From the cell containing the given text, extract its center point as (X, Y) coordinate. 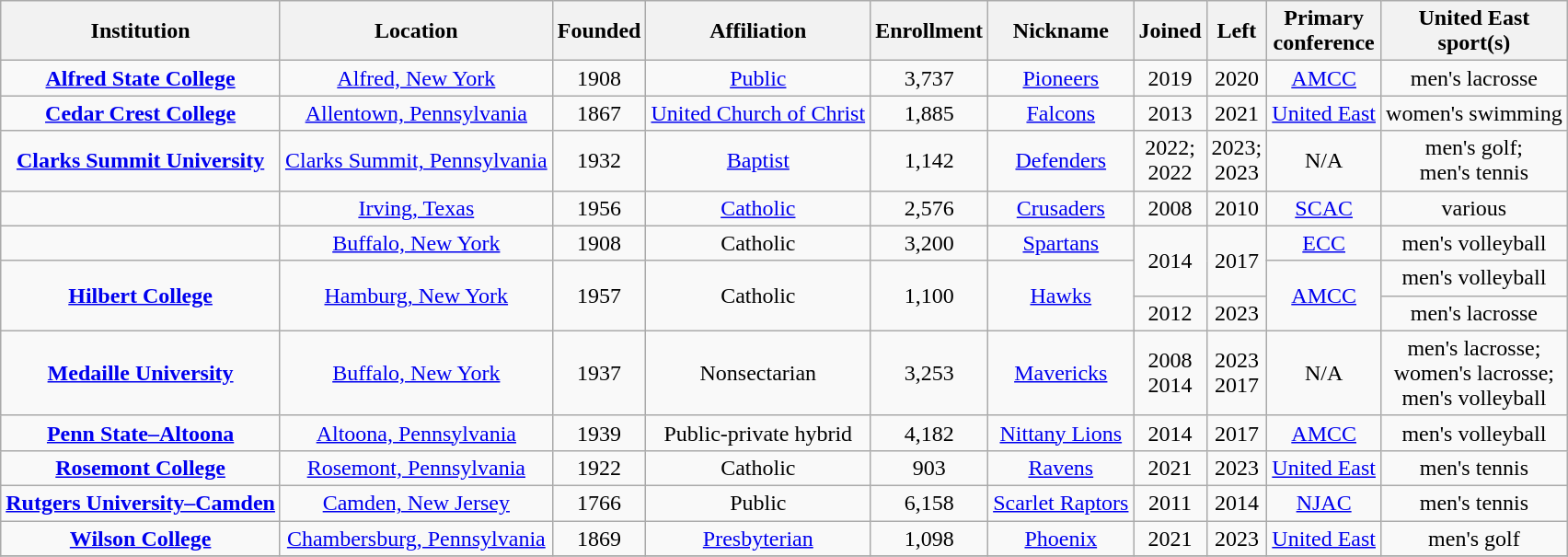
Left (1237, 31)
2012 (1170, 313)
2013 (1170, 113)
Affiliation (758, 31)
United Church of Christ (758, 113)
United Eastsport(s) (1474, 31)
1869 (599, 539)
Rosemont College (141, 468)
1,885 (929, 113)
3,200 (929, 243)
1939 (599, 433)
Rosemont, Pennsylvania (416, 468)
1,142 (929, 160)
1,098 (929, 539)
20232017 (1237, 373)
Alfred, New York (416, 78)
1932 (599, 160)
Alfred State College (141, 78)
2022;2022 (1170, 160)
men's lacrosse;women's lacrosse;men's volleyball (1474, 373)
1,100 (929, 296)
2019 (1170, 78)
2020 (1237, 78)
Scarlet Raptors (1061, 503)
Mavericks (1061, 373)
ECC (1324, 243)
4,182 (929, 433)
Joined (1170, 31)
various (1474, 208)
Camden, New Jersey (416, 503)
Rutgers University–Camden (141, 503)
Baptist (758, 160)
women's swimming (1474, 113)
2023;2023 (1237, 160)
Nittany Lions (1061, 433)
1922 (599, 468)
Spartans (1061, 243)
Medaille University (141, 373)
Institution (141, 31)
2010 (1237, 208)
Hawks (1061, 296)
Hamburg, New York (416, 296)
Enrollment (929, 31)
NJAC (1324, 503)
Crusaders (1061, 208)
6,158 (929, 503)
Cedar Crest College (141, 113)
Hilbert College (141, 296)
SCAC (1324, 208)
Clarks Summit, Pennsylvania (416, 160)
men's golf;men's tennis (1474, 160)
Falcons (1061, 113)
men's golf (1474, 539)
Founded (599, 31)
Defenders (1061, 160)
1937 (599, 373)
903 (929, 468)
Altoona, Pennsylvania (416, 433)
Primaryconference (1324, 31)
Pioneers (1061, 78)
Presbyterian (758, 539)
2008 (1170, 208)
3,253 (929, 373)
Allentown, Pennsylvania (416, 113)
Public-private hybrid (758, 433)
Nonsectarian (758, 373)
1957 (599, 296)
Irving, Texas (416, 208)
2,576 (929, 208)
Phoenix (1061, 539)
2011 (1170, 503)
1867 (599, 113)
3,737 (929, 78)
Nickname (1061, 31)
Wilson College (141, 539)
Penn State–Altoona (141, 433)
Location (416, 31)
Ravens (1061, 468)
1956 (599, 208)
Chambersburg, Pennsylvania (416, 539)
Clarks Summit University (141, 160)
1766 (599, 503)
20082014 (1170, 373)
